Search for the cell housing the specified text and yield its (X, Y) center coordinate. 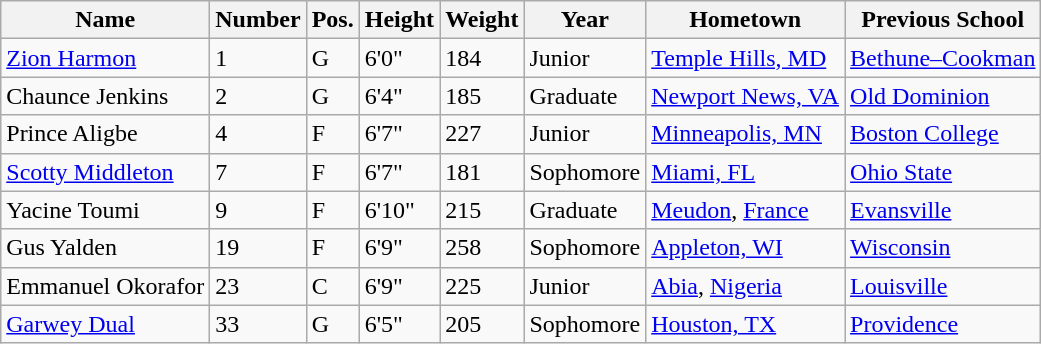
Louisville (943, 286)
Wisconsin (943, 248)
Emmanuel Okorafor (106, 286)
Houston, TX (746, 324)
6'10" (399, 210)
Hometown (746, 20)
Appleton, WI (746, 248)
Old Dominion (943, 96)
Yacine Toumi (106, 210)
Zion Harmon (106, 58)
2 (258, 96)
227 (482, 134)
Bethune–Cookman (943, 58)
Evansville (943, 210)
Scotty Middleton (106, 172)
23 (258, 286)
225 (482, 286)
33 (258, 324)
205 (482, 324)
Garwey Dual (106, 324)
Providence (943, 324)
Previous School (943, 20)
Miami, FL (746, 172)
Newport News, VA (746, 96)
181 (482, 172)
Temple Hills, MD (746, 58)
Abia, Nigeria (746, 286)
19 (258, 248)
Boston College (943, 134)
184 (482, 58)
Minneapolis, MN (746, 134)
Meudon, France (746, 210)
Prince Aligbe (106, 134)
Height (399, 20)
6'4" (399, 96)
6'0" (399, 58)
Chaunce Jenkins (106, 96)
1 (258, 58)
Pos. (332, 20)
4 (258, 134)
258 (482, 248)
9 (258, 210)
7 (258, 172)
Gus Yalden (106, 248)
6'5" (399, 324)
185 (482, 96)
Year (585, 20)
Weight (482, 20)
C (332, 286)
Ohio State (943, 172)
Number (258, 20)
Name (106, 20)
215 (482, 210)
